Determine the [X, Y] coordinate at the center of the cell enclosing the given text.  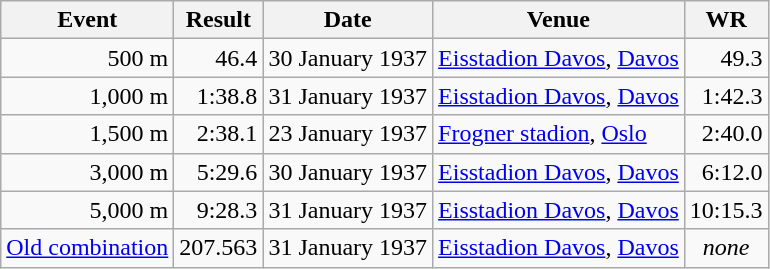
Date [348, 20]
23 January 1937 [348, 134]
5,000 m [88, 210]
6:12.0 [726, 172]
1,000 m [88, 96]
10:15.3 [726, 210]
9:28.3 [218, 210]
Venue [559, 20]
49.3 [726, 58]
2:40.0 [726, 134]
1:42.3 [726, 96]
5:29.6 [218, 172]
WR [726, 20]
1:38.8 [218, 96]
Result [218, 20]
Event [88, 20]
500 m [88, 58]
207.563 [218, 248]
3,000 m [88, 172]
Old combination [88, 248]
2:38.1 [218, 134]
Frogner stadion, Oslo [559, 134]
46.4 [218, 58]
none [726, 248]
1,500 m [88, 134]
